Extract the (X, Y) coordinate from the center of the cell holding the provided text.  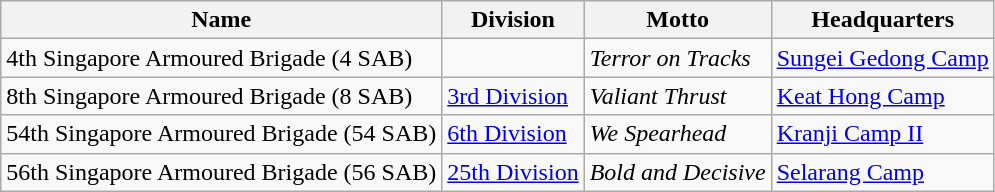
Sungei Gedong Camp (882, 58)
Terror on Tracks (678, 58)
54th Singapore Armoured Brigade (54 SAB) (222, 134)
Name (222, 20)
We Spearhead (678, 134)
4th Singapore Armoured Brigade (4 SAB) (222, 58)
Kranji Camp II (882, 134)
Valiant Thrust (678, 96)
56th Singapore Armoured Brigade (56 SAB) (222, 172)
Bold and Decisive (678, 172)
3rd Division (513, 96)
Selarang Camp (882, 172)
8th Singapore Armoured Brigade (8 SAB) (222, 96)
6th Division (513, 134)
Headquarters (882, 20)
25th Division (513, 172)
Motto (678, 20)
Keat Hong Camp (882, 96)
Division (513, 20)
